Determine the [X, Y] coordinate at the center of the cell enclosing the given text.  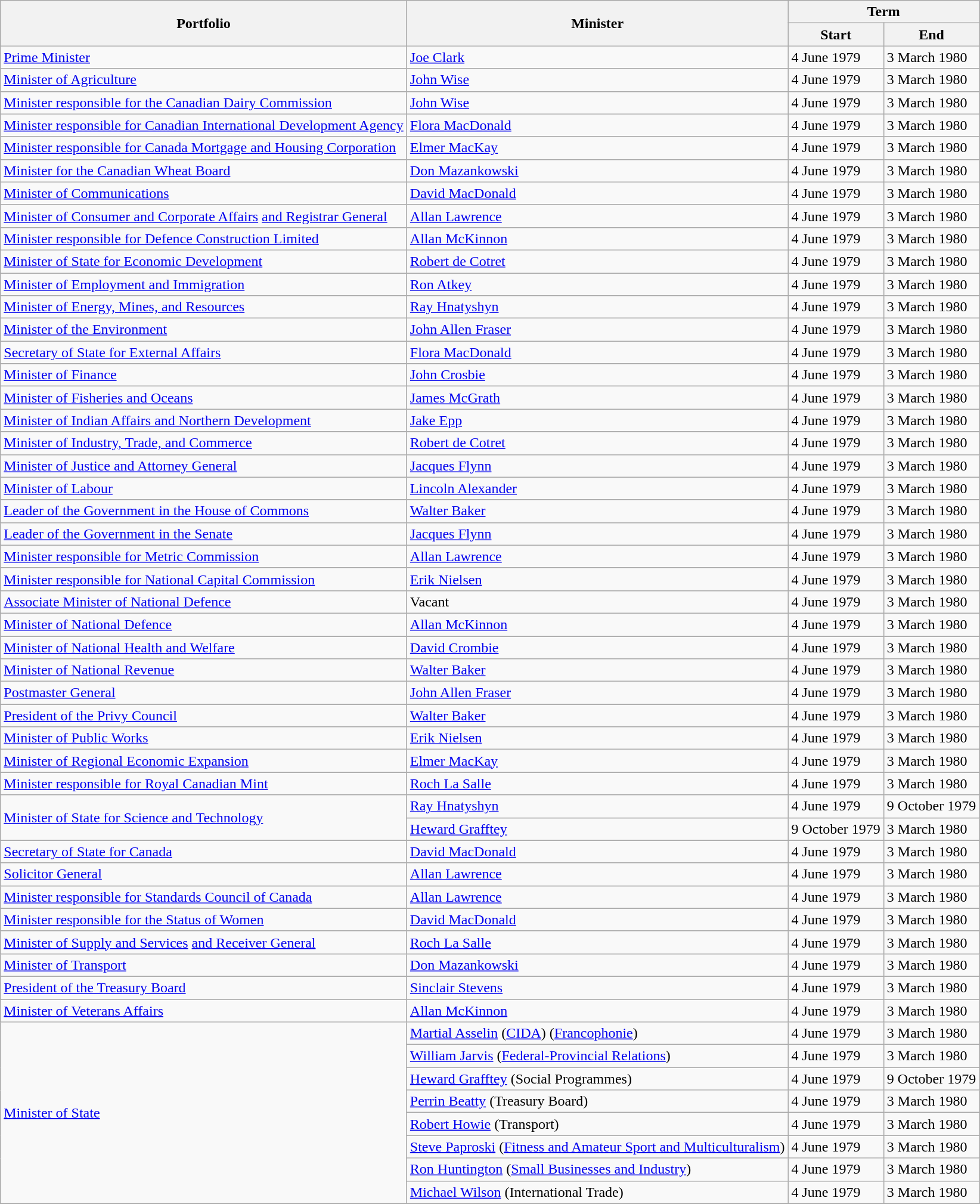
President of the Treasury Board [204, 988]
Prime Minister [204, 57]
Robert Howie (Transport) [597, 1124]
Minister of Labour [204, 488]
Minister of National Revenue [204, 670]
Steve Paproski (Fitness and Amateur Sport and Multiculturalism) [597, 1147]
Minister of Industry, Trade, and Commerce [204, 443]
Minister of Transport [204, 965]
Minister of Indian Affairs and Northern Development [204, 420]
Minister responsible for Canada Mortgage and Housing Corporation [204, 148]
Associate Minister of National Defence [204, 602]
Minister of Supply and Services and Receiver General [204, 942]
Start [836, 35]
Minister of Employment and Immigration [204, 284]
Minister of Regional Economic Expansion [204, 761]
Minister of Public Works [204, 738]
David Crombie [597, 647]
End [931, 35]
Solicitor General [204, 874]
Minister of Finance [204, 375]
Joe Clark [597, 57]
Minister responsible for Standards Council of Canada [204, 897]
Minister [597, 23]
Minister of Justice and Attorney General [204, 466]
Minister responsible for Royal Canadian Mint [204, 784]
Ron Atkey [597, 284]
Term [883, 12]
Minister responsible for Metric Commission [204, 556]
Leader of the Government in the House of Commons [204, 511]
Minister of State for Economic Development [204, 261]
Minister of Agriculture [204, 80]
Postmaster General [204, 693]
Martial Asselin (CIDA) (Francophonie) [597, 1033]
Minister responsible for the Canadian Dairy Commission [204, 103]
Minister of the Environment [204, 330]
Sinclair Stevens [597, 988]
Minister responsible for the Status of Women [204, 920]
Minister of State [204, 1113]
Minister of National Health and Welfare [204, 647]
Secretary of State for Canada [204, 852]
Heward Grafftey [597, 829]
Secretary of State for External Affairs [204, 352]
President of the Privy Council [204, 716]
Lincoln Alexander [597, 488]
Leader of the Government in the Senate [204, 534]
Minister responsible for National Capital Commission [204, 579]
Minister of Communications [204, 193]
Jake Epp [597, 420]
Ron Huntington (Small Businesses and Industry) [597, 1169]
Minister of National Defence [204, 624]
Minister of Energy, Mines, and Resources [204, 307]
Minister of State for Science and Technology [204, 818]
Michael Wilson (International Trade) [597, 1192]
Minister for the Canadian Wheat Board [204, 171]
John Crosbie [597, 375]
Minister responsible for Defence Construction Limited [204, 239]
Minister of Veterans Affairs [204, 1011]
Minister of Fisheries and Oceans [204, 398]
William Jarvis (Federal-Provincial Relations) [597, 1056]
Minister of Consumer and Corporate Affairs and Registrar General [204, 216]
Minister responsible for Canadian International Development Agency [204, 125]
Perrin Beatty (Treasury Board) [597, 1101]
Vacant [597, 602]
James McGrath [597, 398]
Portfolio [204, 23]
Heward Grafftey (Social Programmes) [597, 1079]
